Capture the cell that displays the provided text and extract its [X, Y] central coordinate. 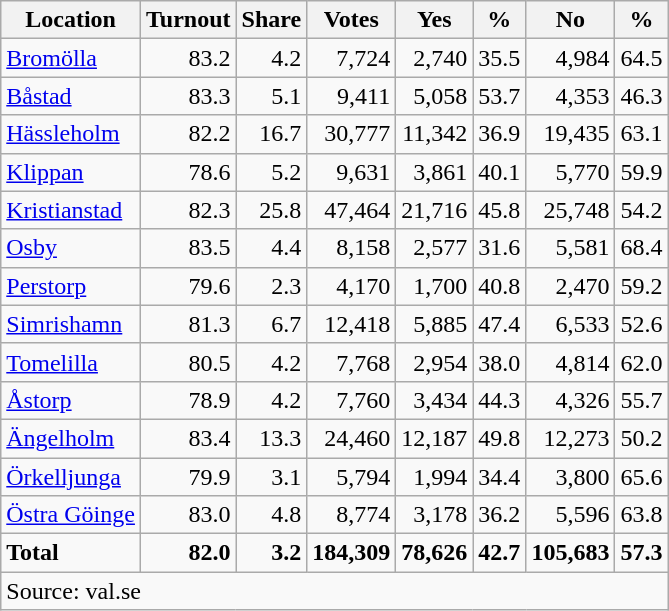
9,411 [352, 96]
2,954 [434, 362]
83.4 [188, 438]
4.8 [272, 515]
Örkelljunga [71, 477]
36.2 [500, 515]
83.2 [188, 58]
13.3 [272, 438]
78,626 [434, 553]
38.0 [500, 362]
44.3 [500, 400]
Turnout [188, 20]
2.3 [272, 286]
4,814 [570, 362]
Klippan [71, 172]
4.4 [272, 248]
5,058 [434, 96]
79.9 [188, 477]
2,740 [434, 58]
5,885 [434, 324]
80.5 [188, 362]
No [570, 20]
Share [272, 20]
78.9 [188, 400]
Location [71, 20]
Åstorp [71, 400]
55.7 [642, 400]
81.3 [188, 324]
Votes [352, 20]
3,434 [434, 400]
8,158 [352, 248]
3.2 [272, 553]
9,631 [352, 172]
Ängelholm [71, 438]
82.0 [188, 553]
Yes [434, 20]
184,309 [352, 553]
83.3 [188, 96]
3.1 [272, 477]
83.5 [188, 248]
12,187 [434, 438]
47,464 [352, 210]
3,178 [434, 515]
19,435 [570, 134]
63.1 [642, 134]
64.5 [642, 58]
45.8 [500, 210]
Båstad [71, 96]
11,342 [434, 134]
Bromölla [71, 58]
4,984 [570, 58]
46.3 [642, 96]
78.6 [188, 172]
47.4 [500, 324]
Source: val.se [334, 591]
3,800 [570, 477]
82.2 [188, 134]
40.1 [500, 172]
24,460 [352, 438]
5,770 [570, 172]
25.8 [272, 210]
Hässleholm [71, 134]
Perstorp [71, 286]
68.4 [642, 248]
31.6 [500, 248]
Tomelilla [71, 362]
65.6 [642, 477]
63.8 [642, 515]
21,716 [434, 210]
57.3 [642, 553]
1,994 [434, 477]
2,470 [570, 286]
12,418 [352, 324]
62.0 [642, 362]
25,748 [570, 210]
6,533 [570, 324]
52.6 [642, 324]
4,170 [352, 286]
50.2 [642, 438]
1,700 [434, 286]
7,724 [352, 58]
5,581 [570, 248]
Osby [71, 248]
Total [71, 553]
5.2 [272, 172]
7,760 [352, 400]
3,861 [434, 172]
40.8 [500, 286]
83.0 [188, 515]
105,683 [570, 553]
30,777 [352, 134]
59.9 [642, 172]
36.9 [500, 134]
53.7 [500, 96]
54.2 [642, 210]
5,596 [570, 515]
8,774 [352, 515]
5,794 [352, 477]
Kristianstad [71, 210]
35.5 [500, 58]
6.7 [272, 324]
49.8 [500, 438]
Östra Göinge [71, 515]
16.7 [272, 134]
79.6 [188, 286]
5.1 [272, 96]
4,353 [570, 96]
59.2 [642, 286]
7,768 [352, 362]
Simrishamn [71, 324]
4,326 [570, 400]
12,273 [570, 438]
42.7 [500, 553]
82.3 [188, 210]
34.4 [500, 477]
2,577 [434, 248]
